Identify which cell holds the provided text, then report its [X, Y] central coordinate. 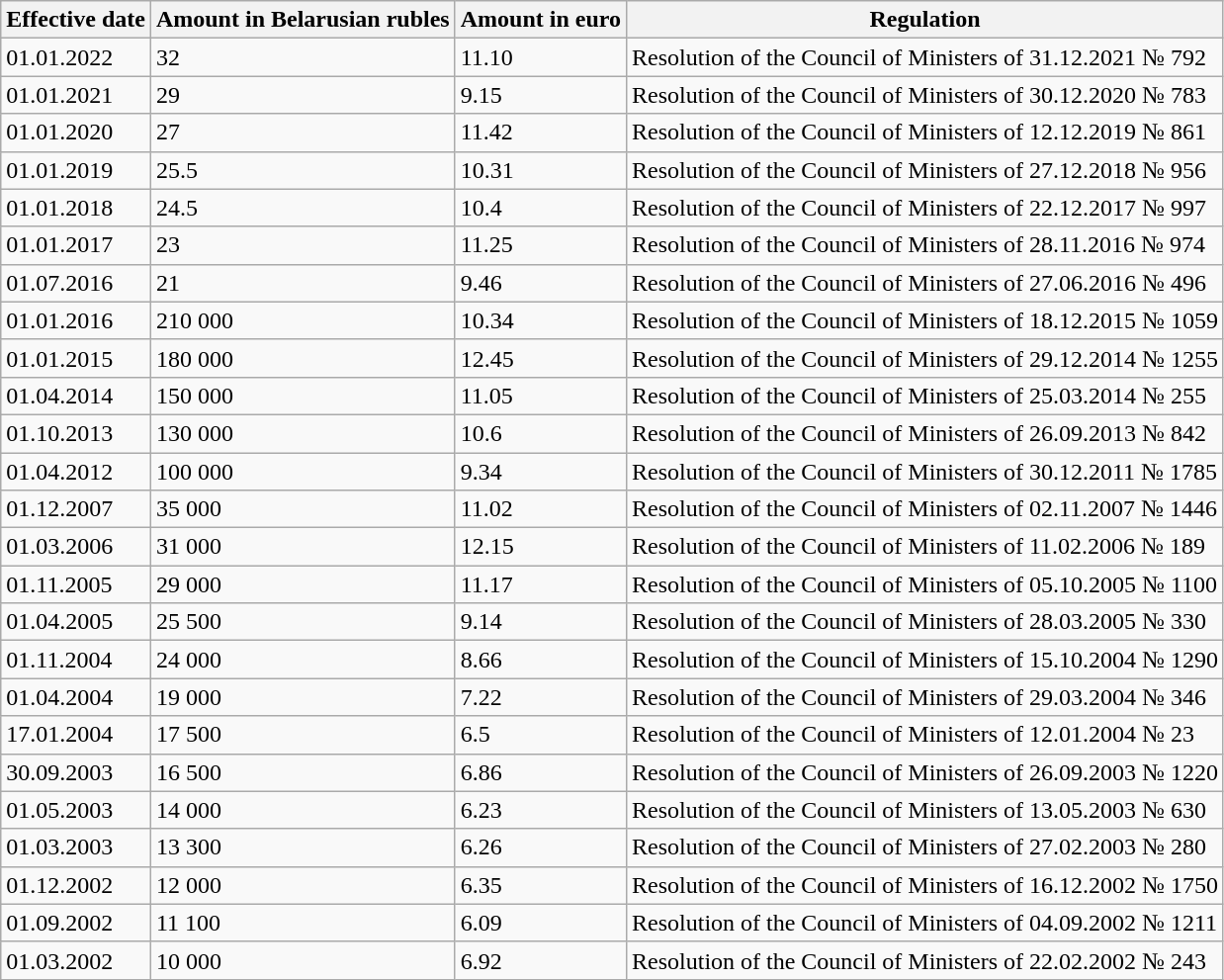
Resolution of the Council of Ministers of 18.12.2015 № 1059 [925, 320]
Resolution of the Council of Ministers of 28.03.2005 № 330 [925, 622]
6.5 [540, 735]
01.01.2022 [76, 57]
Resolution of the Council of Ministers of 29.12.2014 № 1255 [925, 358]
25 500 [303, 622]
Resolution of the Council of Ministers of 27.02.2003 № 280 [925, 847]
01.01.2018 [76, 208]
01.11.2005 [76, 584]
21 [303, 283]
Resolution of the Council of Ministers of 05.10.2005 № 1100 [925, 584]
01.11.2004 [76, 660]
11.05 [540, 396]
9.46 [540, 283]
9.14 [540, 622]
17 500 [303, 735]
10.34 [540, 320]
14 000 [303, 810]
01.04.2004 [76, 697]
01.10.2013 [76, 433]
16 500 [303, 772]
9.15 [540, 95]
01.01.2017 [76, 245]
7.22 [540, 697]
01.04.2014 [76, 396]
12.15 [540, 547]
6.92 [540, 960]
31 000 [303, 547]
11.42 [540, 133]
6.09 [540, 923]
11.10 [540, 57]
Amount in Belarusian rubles [303, 20]
210 000 [303, 320]
Resolution of the Council of Ministers of 27.06.2016 № 496 [925, 283]
01.12.2007 [76, 509]
6.35 [540, 885]
23 [303, 245]
Resolution of the Council of Ministers of 25.03.2014 № 255 [925, 396]
Resolution of the Council of Ministers of 30.12.2020 № 783 [925, 95]
19 000 [303, 697]
180 000 [303, 358]
25.5 [303, 170]
11 100 [303, 923]
Resolution of the Council of Ministers of 29.03.2004 № 346 [925, 697]
Resolution of the Council of Ministers of 12.12.2019 № 861 [925, 133]
Amount in euro [540, 20]
29 [303, 95]
01.01.2016 [76, 320]
24.5 [303, 208]
Resolution of the Council of Ministers of 16.12.2002 № 1750 [925, 885]
13 300 [303, 847]
10.6 [540, 433]
Resolution of the Council of Ministers of 13.05.2003 № 630 [925, 810]
10 000 [303, 960]
Resolution of the Council of Ministers of 02.11.2007 № 1446 [925, 509]
Resolution of the Council of Ministers of 27.12.2018 № 956 [925, 170]
30.09.2003 [76, 772]
10.31 [540, 170]
Resolution of the Council of Ministers of 31.12.2021 № 792 [925, 57]
12.45 [540, 358]
11.02 [540, 509]
01.01.2020 [76, 133]
6.23 [540, 810]
01.03.2002 [76, 960]
01.03.2006 [76, 547]
35 000 [303, 509]
11.17 [540, 584]
Regulation [925, 20]
9.34 [540, 472]
Resolution of the Council of Ministers of 30.12.2011 № 1785 [925, 472]
6.26 [540, 847]
32 [303, 57]
24 000 [303, 660]
Resolution of the Council of Ministers of 22.12.2017 № 997 [925, 208]
01.01.2015 [76, 358]
150 000 [303, 396]
27 [303, 133]
Resolution of the Council of Ministers of 22.02.2002 № 243 [925, 960]
Resolution of the Council of Ministers of 04.09.2002 № 1211 [925, 923]
01.07.2016 [76, 283]
Resolution of the Council of Ministers of 15.10.2004 № 1290 [925, 660]
130 000 [303, 433]
29 000 [303, 584]
8.66 [540, 660]
Resolution of the Council of Ministers of 28.11.2016 № 974 [925, 245]
01.05.2003 [76, 810]
01.09.2002 [76, 923]
100 000 [303, 472]
01.12.2002 [76, 885]
6.86 [540, 772]
Resolution of the Council of Ministers of 26.09.2013 № 842 [925, 433]
01.04.2012 [76, 472]
01.01.2021 [76, 95]
17.01.2004 [76, 735]
01.01.2019 [76, 170]
Resolution of the Council of Ministers of 12.01.2004 № 23 [925, 735]
10.4 [540, 208]
01.04.2005 [76, 622]
01.03.2003 [76, 847]
Resolution of the Council of Ministers of 26.09.2003 № 1220 [925, 772]
12 000 [303, 885]
Resolution of the Council of Ministers of 11.02.2006 № 189 [925, 547]
11.25 [540, 245]
Effective date [76, 20]
